Find where the given text appears and provide that cell's center as (X, Y) coordinate. 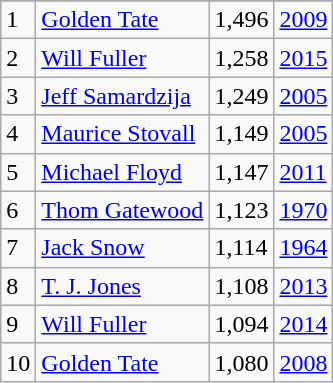
5 (18, 172)
10 (18, 362)
1,249 (242, 96)
1 (18, 20)
Michael Floyd (122, 172)
2009 (304, 20)
1,108 (242, 286)
1,258 (242, 58)
1964 (304, 248)
3 (18, 96)
2015 (304, 58)
1,123 (242, 210)
9 (18, 324)
Thom Gatewood (122, 210)
Jack Snow (122, 248)
1970 (304, 210)
2 (18, 58)
1,149 (242, 134)
4 (18, 134)
Maurice Stovall (122, 134)
7 (18, 248)
T. J. Jones (122, 286)
2014 (304, 324)
1,147 (242, 172)
8 (18, 286)
6 (18, 210)
2011 (304, 172)
1,114 (242, 248)
1,094 (242, 324)
2013 (304, 286)
1,080 (242, 362)
2008 (304, 362)
Jeff Samardzija (122, 96)
1,496 (242, 20)
